From the cell containing the given text, extract its center point as [X, Y] coordinate. 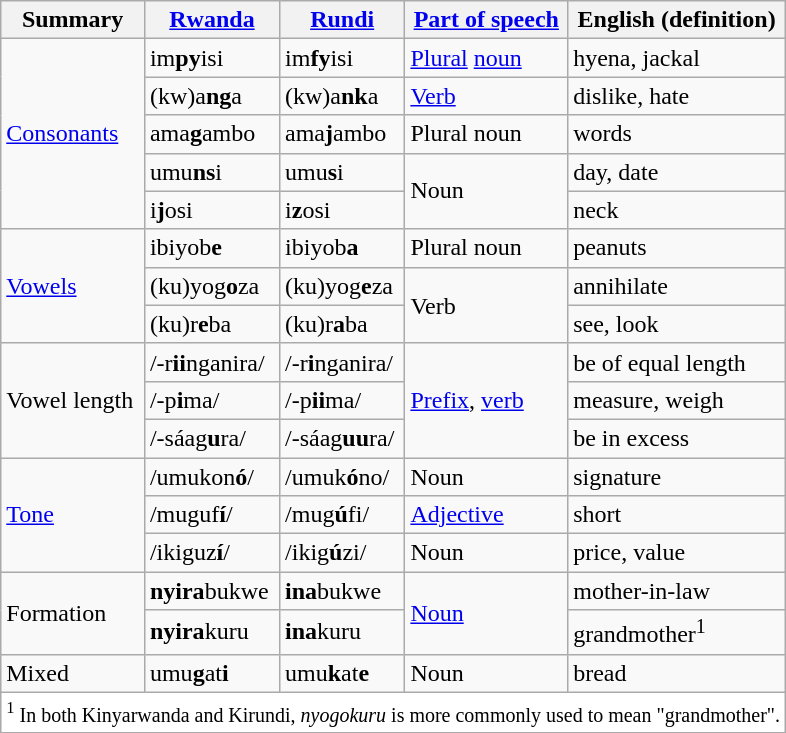
inabukwe [342, 591]
nyirakuru [212, 632]
(ku)yogoza [212, 286]
Summary [73, 20]
umukate [342, 673]
peanuts [677, 248]
nyirabukwe [212, 591]
/mugufí/ [212, 515]
ibiyobe [212, 248]
Formation [73, 614]
short [677, 515]
bread [677, 673]
/-sáagura/ [212, 438]
Prefix, verb [486, 400]
/-pima/ [212, 400]
words [677, 134]
amajambo [342, 134]
/-sáaguura/ [342, 438]
(kw)anga [212, 96]
hyena, jackal [677, 58]
Consonants [73, 134]
(ku)yogeza [342, 286]
impyisi [212, 58]
imfyisi [342, 58]
/umukóno/ [342, 477]
English (definition) [677, 20]
see, look [677, 324]
/-ringanira/ [342, 362]
Rwanda [212, 20]
ijosi [212, 210]
signature [677, 477]
izosi [342, 210]
(ku)reba [212, 324]
(ku)raba [342, 324]
Vowels [73, 286]
Tone [73, 515]
be of equal length [677, 362]
Vowel length [73, 400]
grandmother1 [677, 632]
amagambo [212, 134]
day, date [677, 172]
Mixed [73, 673]
umunsi [212, 172]
/-piima/ [342, 400]
umusi [342, 172]
neck [677, 210]
1 In both Kinyarwanda and Kirundi, nyogokuru is more commonly used to mean "grandmother". [394, 712]
(kw)anka [342, 96]
annihilate [677, 286]
umugati [212, 673]
ibiyoba [342, 248]
dislike, hate [677, 96]
/-riinganira/ [212, 362]
inakuru [342, 632]
/ikigúzi/ [342, 553]
/umukonó/ [212, 477]
Adjective [486, 515]
price, value [677, 553]
measure, weigh [677, 400]
be in excess [677, 438]
Part of speech [486, 20]
/ikiguzí/ [212, 553]
Rundi [342, 20]
mother-in-law [677, 591]
/mugúfi/ [342, 515]
